Return the (X, Y) coordinate for the center point of the cell that contains the specified text.  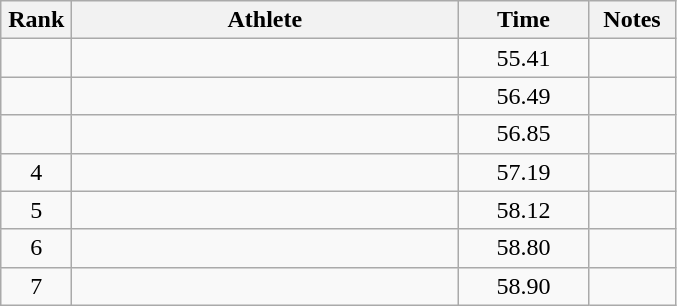
57.19 (524, 172)
6 (36, 248)
56.49 (524, 96)
7 (36, 286)
Rank (36, 20)
58.90 (524, 286)
Notes (632, 20)
58.80 (524, 248)
Time (524, 20)
55.41 (524, 58)
Athlete (265, 20)
5 (36, 210)
56.85 (524, 134)
58.12 (524, 210)
4 (36, 172)
